Pinpoint the cell where the given text exists, returning its (X, Y) midpoint coordinate. 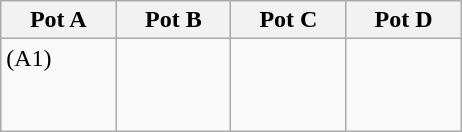
Pot A (58, 20)
Pot D (404, 20)
Pot C (288, 20)
Pot B (174, 20)
(A1) (58, 85)
